Provide the (X, Y) coordinate of the cell's center where the given text is located.  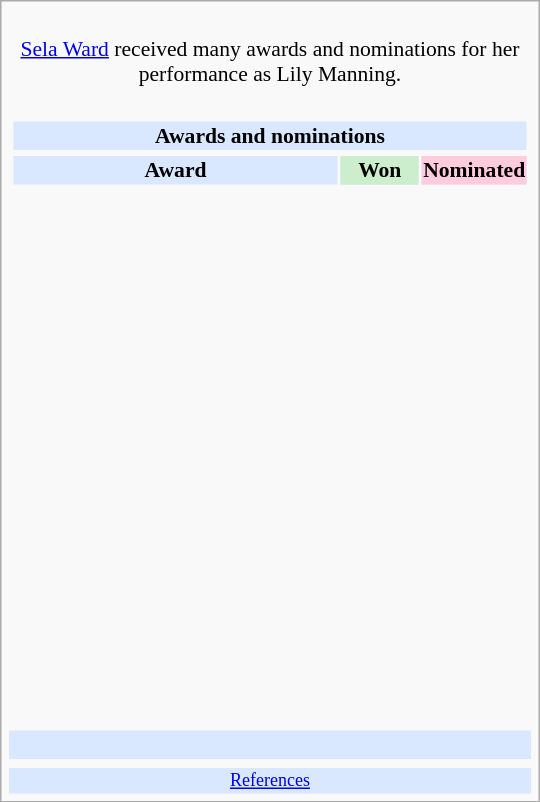
Nominated (474, 170)
Award (175, 170)
Awards and nominations (270, 135)
Won (380, 170)
References (270, 781)
Awards and nominations Award Won Nominated (270, 409)
Sela Ward received many awards and nominations for her performance as Lily Manning. (270, 49)
